Scan for the cell matching the given text and deliver its [x, y] coordinate at center. 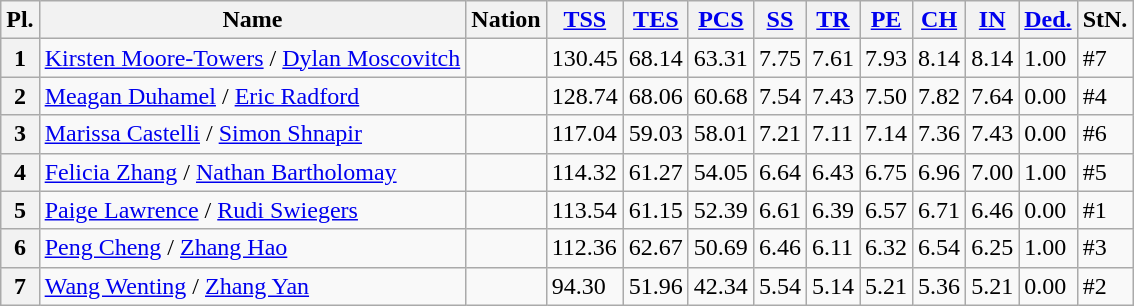
68.06 [656, 96]
IN [992, 20]
TR [832, 20]
7.64 [992, 96]
117.04 [584, 134]
60.68 [720, 96]
59.03 [656, 134]
6.61 [780, 210]
58.01 [720, 134]
113.54 [584, 210]
51.96 [656, 286]
62.67 [656, 248]
PCS [720, 20]
7.61 [832, 58]
6.43 [832, 172]
#3 [1105, 248]
CH [940, 20]
Marissa Castelli / Simon Shnapir [252, 134]
7.82 [940, 96]
#4 [1105, 96]
6.96 [940, 172]
94.30 [584, 286]
4 [20, 172]
Kirsten Moore-Towers / Dylan Moscovitch [252, 58]
7.75 [780, 58]
63.31 [720, 58]
128.74 [584, 96]
Nation [506, 20]
5 [20, 210]
5.54 [780, 286]
#6 [1105, 134]
52.39 [720, 210]
SS [780, 20]
6.39 [832, 210]
5.14 [832, 286]
3 [20, 134]
54.05 [720, 172]
#1 [1105, 210]
#2 [1105, 286]
Name [252, 20]
TES [656, 20]
68.14 [656, 58]
6.11 [832, 248]
114.32 [584, 172]
6.64 [780, 172]
112.36 [584, 248]
Ded. [1048, 20]
7.93 [886, 58]
7.36 [940, 134]
6.57 [886, 210]
7.21 [780, 134]
Peng Cheng / Zhang Hao [252, 248]
#7 [1105, 58]
7 [20, 286]
2 [20, 96]
6.71 [940, 210]
6.25 [992, 248]
Meagan Duhamel / Eric Radford [252, 96]
#5 [1105, 172]
TSS [584, 20]
7.54 [780, 96]
6.32 [886, 248]
StN. [1105, 20]
7.00 [992, 172]
42.34 [720, 286]
6 [20, 248]
7.14 [886, 134]
61.27 [656, 172]
50.69 [720, 248]
7.11 [832, 134]
7.50 [886, 96]
PE [886, 20]
Pl. [20, 20]
Felicia Zhang / Nathan Bartholomay [252, 172]
6.54 [940, 248]
130.45 [584, 58]
1 [20, 58]
Wang Wenting / Zhang Yan [252, 286]
5.36 [940, 286]
6.75 [886, 172]
Paige Lawrence / Rudi Swiegers [252, 210]
61.15 [656, 210]
